Determine the (X, Y) coordinate at the center of the cell enclosing the given text.  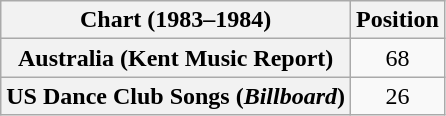
26 (398, 96)
Australia (Kent Music Report) (176, 58)
Chart (1983–1984) (176, 20)
68 (398, 58)
US Dance Club Songs (Billboard) (176, 96)
Position (398, 20)
